Locate the cell with the specified text and output its (x, y) center coordinate. 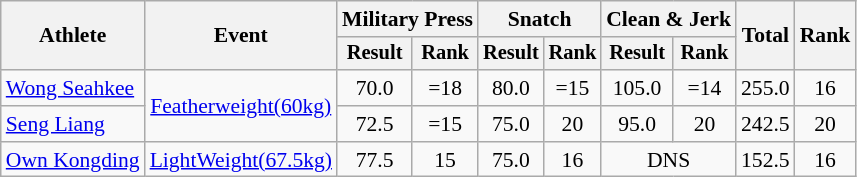
72.5 (374, 124)
16 (826, 88)
Featherweight(60kg) (241, 106)
Athlete (73, 36)
Seng Liang (73, 124)
105.0 (637, 88)
Total (766, 36)
242.5 (766, 124)
Military Press (408, 19)
=18 (445, 88)
Event (241, 36)
255.0 (766, 88)
70.0 (374, 88)
=14 (704, 88)
75.0 (511, 124)
Clean & Jerk (668, 19)
Snatch (540, 19)
80.0 (511, 88)
Wong Seahkee (73, 88)
95.0 (637, 124)
